Return [x, y] of the center of cell containing provided text 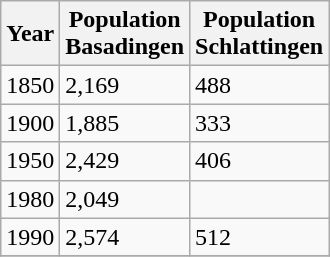
488 [260, 85]
1850 [30, 85]
PopulationSchlattingen [260, 34]
512 [260, 237]
2,574 [125, 237]
406 [260, 161]
2,049 [125, 199]
1,885 [125, 123]
1980 [30, 199]
Year [30, 34]
PopulationBasadingen [125, 34]
1900 [30, 123]
2,169 [125, 85]
333 [260, 123]
1990 [30, 237]
2,429 [125, 161]
1950 [30, 161]
